Scan for the cell matching the given text and deliver its (x, y) coordinate at center. 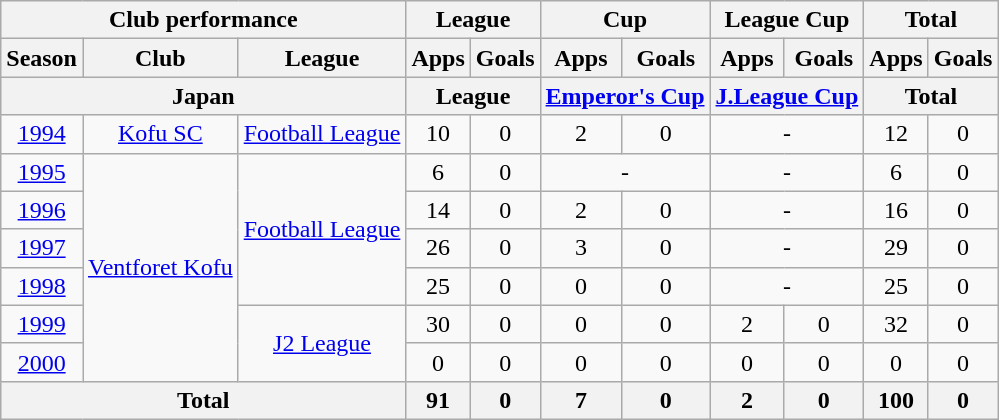
Club (160, 58)
12 (896, 134)
3 (581, 248)
J2 League (322, 343)
32 (896, 324)
Kofu SC (160, 134)
1995 (42, 172)
Ventforet Kofu (160, 267)
League Cup (787, 20)
16 (896, 210)
1996 (42, 210)
100 (896, 400)
1997 (42, 248)
J.League Cup (787, 96)
91 (438, 400)
1994 (42, 134)
14 (438, 210)
29 (896, 248)
Japan (204, 96)
1999 (42, 324)
Emperor's Cup (625, 96)
26 (438, 248)
Club performance (204, 20)
30 (438, 324)
1998 (42, 286)
10 (438, 134)
Season (42, 58)
2000 (42, 362)
7 (581, 400)
Cup (625, 20)
